Return the [X, Y] coordinate for the center point of the cell that contains the specified text.  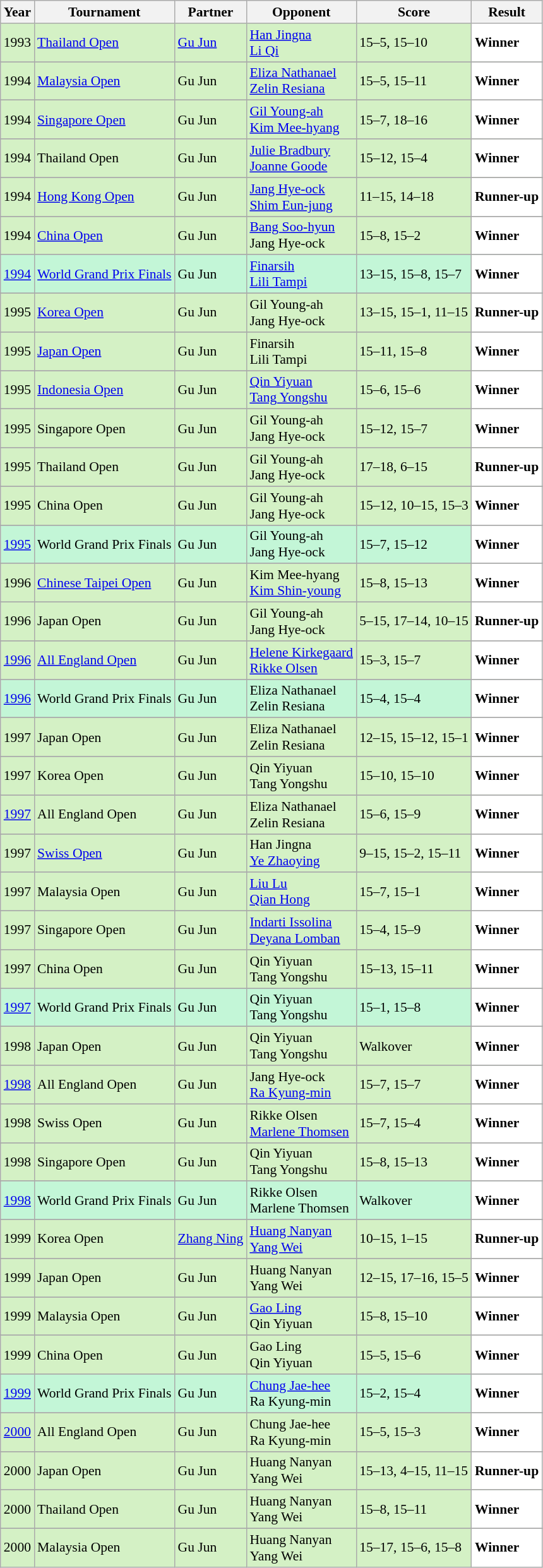
12–15, 17–16, 15–5 [414, 1278]
Gil Young-ah Kim Mee-hyang [301, 120]
17–18, 6–15 [414, 467]
15–7, 15–1 [414, 892]
Result [506, 12]
Opponent [301, 12]
15–12, 15–7 [414, 428]
Helene Kirkegaard Rikke Olsen [301, 661]
15–8, 15–2 [414, 235]
Liu Lu Qian Hong [301, 892]
5–15, 17–14, 10–15 [414, 621]
15–1, 15–8 [414, 1008]
15–7, 15–4 [414, 1123]
Year [18, 12]
15–12, 10–15, 15–3 [414, 505]
15–4, 15–9 [414, 931]
15–5, 15–3 [414, 1432]
15–2, 15–4 [414, 1393]
15–13, 4–15, 11–15 [414, 1470]
15–5, 15–6 [414, 1355]
Julie Bradbury Joanne Goode [301, 158]
15–3, 15–7 [414, 661]
Han Jingna Li Qi [301, 43]
1993 [18, 43]
15–12, 15–4 [414, 158]
15–8, 15–11 [414, 1509]
15–5, 15–11 [414, 81]
13–15, 15–8, 15–7 [414, 274]
15–10, 15–10 [414, 775]
Jang Hye-ock Shim Eun-jung [301, 197]
12–15, 15–12, 15–1 [414, 738]
11–15, 14–18 [414, 197]
Hong Kong Open [104, 197]
Han Jingna Ye Zhaoying [301, 853]
Indarti Issolina Deyana Lomban [301, 931]
15–7, 15–7 [414, 1085]
15–6, 15–9 [414, 815]
15–17, 15–6, 15–8 [414, 1548]
Zhang Ning [210, 1239]
15–11, 15–8 [414, 351]
9–15, 15–2, 15–11 [414, 853]
Tournament [104, 12]
15–13, 15–11 [414, 969]
15–5, 15–10 [414, 43]
15–4, 15–4 [414, 698]
15–8, 15–10 [414, 1316]
13–15, 15–1, 11–15 [414, 313]
Chinese Taipei Open [104, 584]
10–15, 1–15 [414, 1239]
Kim Mee-hyang Kim Shin-young [301, 584]
Indonesia Open [104, 390]
Jang Hye-ock Ra Kyung-min [301, 1085]
15–6, 15–6 [414, 390]
Score [414, 12]
Partner [210, 12]
15–7, 18–16 [414, 120]
15–7, 15–12 [414, 544]
Bang Soo-hyun Jang Hye-ock [301, 235]
